Scan for the cell matching the given text and deliver its (x, y) coordinate at center. 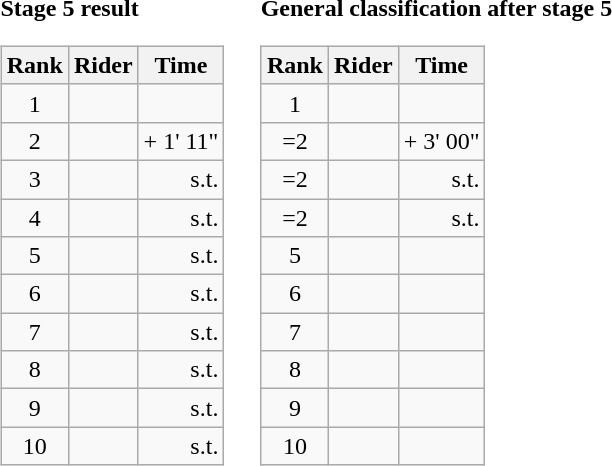
+ 1' 11" (181, 141)
+ 3' 00" (442, 141)
2 (34, 141)
4 (34, 217)
3 (34, 179)
